Provide the [x, y] coordinate of the cell's center where the given text is located.  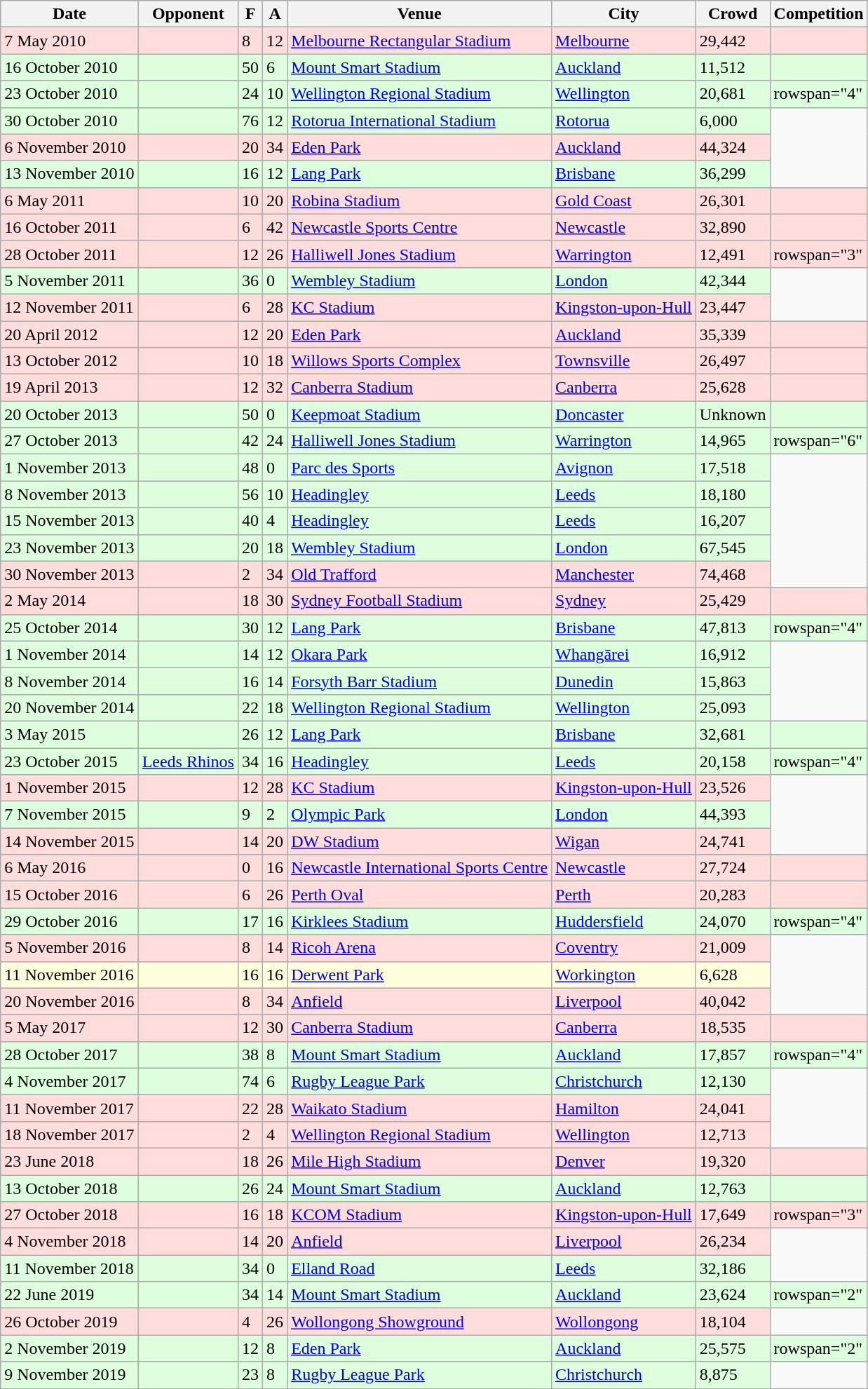
Newcastle International Sports Centre [419, 868]
Parc des Sports [419, 468]
76 [250, 121]
56 [250, 494]
Wigan [624, 841]
20 November 2016 [69, 1001]
6 May 2011 [69, 201]
47,813 [733, 628]
32,186 [733, 1268]
4 November 2018 [69, 1242]
30 November 2013 [69, 574]
Keepmoat Stadium [419, 414]
18 November 2017 [69, 1134]
6,628 [733, 975]
Wollongong [624, 1322]
Townsville [624, 361]
35,339 [733, 334]
22 June 2019 [69, 1295]
Leeds Rhinos [188, 761]
Whangārei [624, 654]
Forsyth Barr Stadium [419, 681]
6 May 2016 [69, 868]
6,000 [733, 121]
11 November 2018 [69, 1268]
74,468 [733, 574]
Coventry [624, 948]
16,912 [733, 654]
11,512 [733, 67]
Denver [624, 1161]
1 November 2013 [69, 468]
Huddersfield [624, 921]
6 November 2010 [69, 147]
23,526 [733, 788]
23 November 2013 [69, 548]
20,283 [733, 895]
Old Trafford [419, 574]
29,442 [733, 41]
20 November 2014 [69, 707]
28 October 2011 [69, 254]
13 October 2012 [69, 361]
23 October 2015 [69, 761]
DW Stadium [419, 841]
5 November 2011 [69, 280]
15 October 2016 [69, 895]
8,875 [733, 1375]
rowspan="6" [819, 441]
26,234 [733, 1242]
Olympic Park [419, 815]
13 October 2018 [69, 1188]
Waikato Stadium [419, 1108]
25,429 [733, 601]
8 November 2013 [69, 494]
12,491 [733, 254]
20,158 [733, 761]
F [250, 14]
17,857 [733, 1055]
24,041 [733, 1108]
4 November 2017 [69, 1081]
Manchester [624, 574]
Melbourne [624, 41]
Workington [624, 975]
KCOM Stadium [419, 1215]
28 October 2017 [69, 1055]
9 November 2019 [69, 1375]
17 [250, 921]
Sydney [624, 601]
16,207 [733, 521]
38 [250, 1055]
13 November 2010 [69, 174]
30 October 2010 [69, 121]
Sydney Football Stadium [419, 601]
Opponent [188, 14]
32 [275, 388]
Hamilton [624, 1108]
Venue [419, 14]
7 May 2010 [69, 41]
Perth [624, 895]
Rotorua International Stadium [419, 121]
9 [250, 815]
2 May 2014 [69, 601]
23 [250, 1375]
Dunedin [624, 681]
Kirklees Stadium [419, 921]
25,575 [733, 1348]
48 [250, 468]
40,042 [733, 1001]
Rotorua [624, 121]
18,180 [733, 494]
15 November 2013 [69, 521]
1 November 2015 [69, 788]
27 October 2013 [69, 441]
23 October 2010 [69, 94]
Willows Sports Complex [419, 361]
1 November 2014 [69, 654]
19 April 2013 [69, 388]
12,763 [733, 1188]
17,518 [733, 468]
14,965 [733, 441]
7 November 2015 [69, 815]
Mile High Stadium [419, 1161]
26,497 [733, 361]
Crowd [733, 14]
12 November 2011 [69, 307]
Ricoh Arena [419, 948]
32,890 [733, 227]
14 November 2015 [69, 841]
11 November 2016 [69, 975]
Elland Road [419, 1268]
19,320 [733, 1161]
15,863 [733, 681]
26,301 [733, 201]
Melbourne Rectangular Stadium [419, 41]
16 October 2010 [69, 67]
44,393 [733, 815]
42,344 [733, 280]
Okara Park [419, 654]
12,713 [733, 1134]
21,009 [733, 948]
25 October 2014 [69, 628]
24,741 [733, 841]
32,681 [733, 734]
Date [69, 14]
27,724 [733, 868]
29 October 2016 [69, 921]
26 October 2019 [69, 1322]
20 April 2012 [69, 334]
74 [250, 1081]
A [275, 14]
17,649 [733, 1215]
18,535 [733, 1028]
36,299 [733, 174]
Doncaster [624, 414]
Derwent Park [419, 975]
Newcastle Sports Centre [419, 227]
5 May 2017 [69, 1028]
40 [250, 521]
2 November 2019 [69, 1348]
16 October 2011 [69, 227]
Unknown [733, 414]
18,104 [733, 1322]
Robina Stadium [419, 201]
City [624, 14]
23,624 [733, 1295]
25,093 [733, 707]
Competition [819, 14]
20 October 2013 [69, 414]
24,070 [733, 921]
23 June 2018 [69, 1161]
8 November 2014 [69, 681]
12,130 [733, 1081]
67,545 [733, 548]
23,447 [733, 307]
20,681 [733, 94]
11 November 2017 [69, 1108]
Perth Oval [419, 895]
Gold Coast [624, 201]
Avignon [624, 468]
44,324 [733, 147]
5 November 2016 [69, 948]
3 May 2015 [69, 734]
36 [250, 280]
27 October 2018 [69, 1215]
25,628 [733, 388]
Wollongong Showground [419, 1322]
